Provide the [x, y] coordinate of the cell's center where the given text is located.  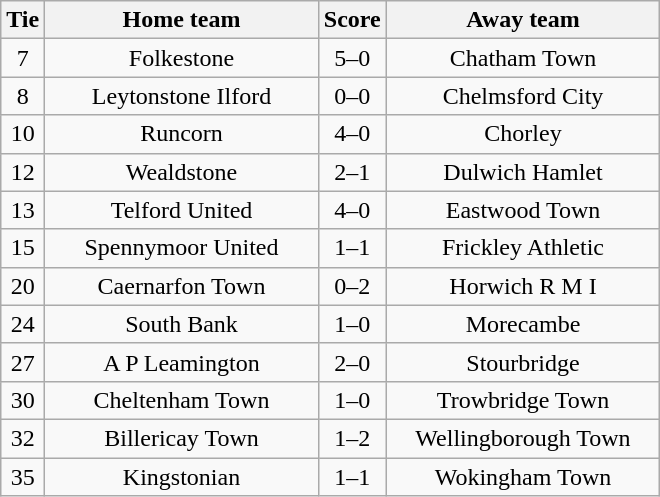
7 [23, 58]
5–0 [352, 58]
Wellingborough Town [523, 438]
Folkestone [182, 58]
2–1 [352, 172]
Spennymoor United [182, 248]
Cheltenham Town [182, 400]
Eastwood Town [523, 210]
Caernarfon Town [182, 286]
Chatham Town [523, 58]
27 [23, 362]
Morecambe [523, 324]
12 [23, 172]
24 [23, 324]
10 [23, 134]
8 [23, 96]
0–2 [352, 286]
Chorley [523, 134]
1–2 [352, 438]
13 [23, 210]
A P Leamington [182, 362]
2–0 [352, 362]
South Bank [182, 324]
Horwich R M I [523, 286]
20 [23, 286]
Frickley Athletic [523, 248]
Billericay Town [182, 438]
35 [23, 477]
Score [352, 20]
Wokingham Town [523, 477]
Leytonstone Ilford [182, 96]
Tie [23, 20]
0–0 [352, 96]
32 [23, 438]
15 [23, 248]
Dulwich Hamlet [523, 172]
Runcorn [182, 134]
Away team [523, 20]
Chelmsford City [523, 96]
30 [23, 400]
Trowbridge Town [523, 400]
Telford United [182, 210]
Home team [182, 20]
Kingstonian [182, 477]
Stourbridge [523, 362]
Wealdstone [182, 172]
